Return the [x, y] coordinate for the center point of the cell that contains the specified text.  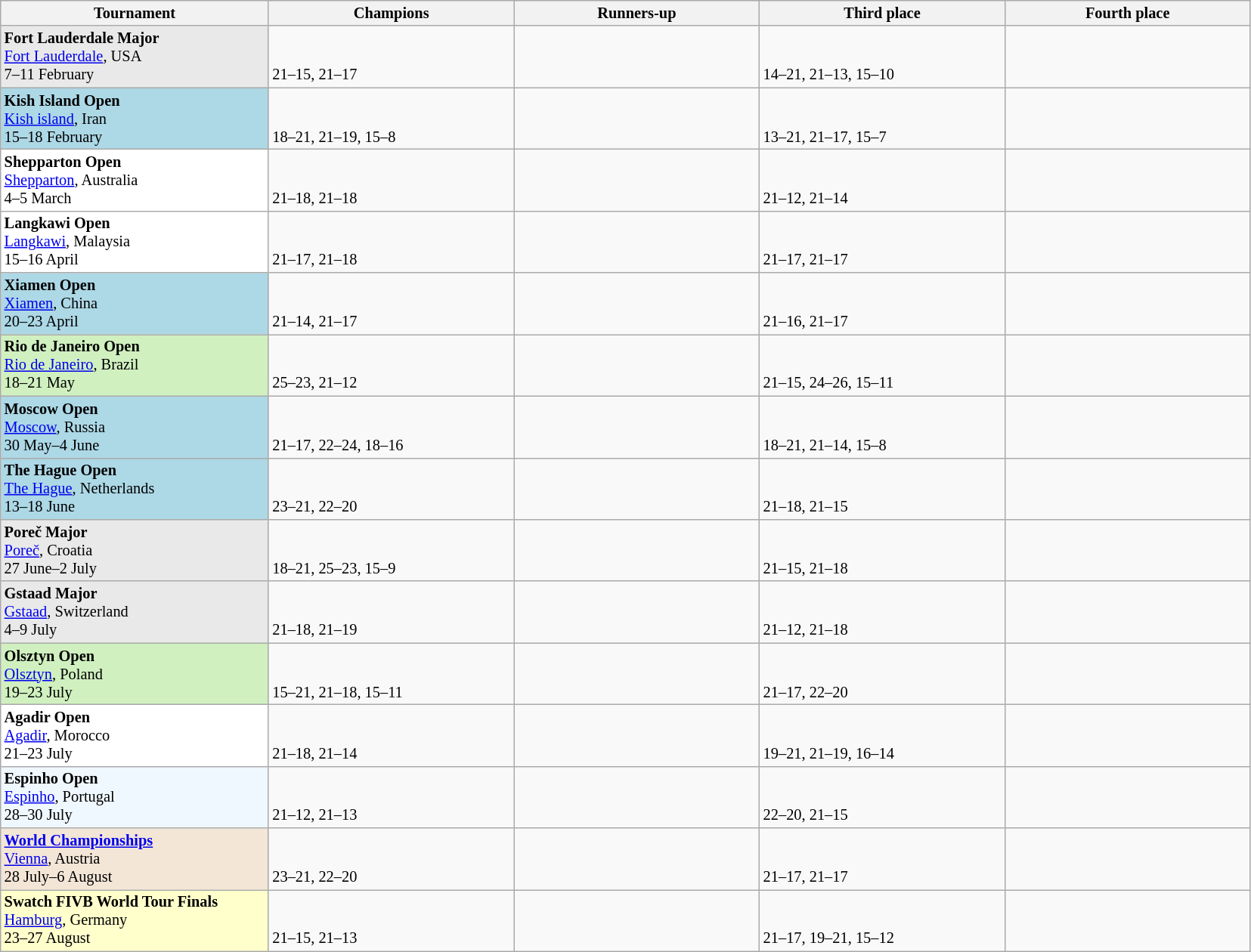
Fort Lauderdale MajorFort Lauderdale, USA7–11 February [135, 57]
21–18, 21–18 [392, 180]
21–12, 21–18 [883, 612]
The Hague OpenThe Hague, Netherlands13–18 June [135, 489]
21–12, 21–14 [883, 180]
21–16, 21–17 [883, 304]
Xiamen OpenXiamen, China20–23 April [135, 304]
18–21, 21–19, 15–8 [392, 119]
21–17, 21–18 [392, 242]
21–17, 22–24, 18–16 [392, 427]
21–18, 21–14 [392, 735]
Agadir OpenAgadir, Morocco21–23 July [135, 735]
21–17, 19–21, 15–12 [883, 920]
13–21, 21–17, 15–7 [883, 119]
Third place [883, 13]
Fourth place [1128, 13]
Shepparton OpenShepparton, Australia4–5 March [135, 180]
21–15, 21–13 [392, 920]
18–21, 21–14, 15–8 [883, 427]
Gstaad MajorGstaad, Switzerland4–9 July [135, 612]
22–20, 21–15 [883, 797]
21–14, 21–17 [392, 304]
Kish Island OpenKish island, Iran15–18 February [135, 119]
Moscow OpenMoscow, Russia30 May–4 June [135, 427]
World ChampionshipsVienna, Austria28 July–6 August [135, 859]
Swatch FIVB World Tour FinalsHamburg, Germany23–27 August [135, 920]
Olsztyn OpenOlsztyn, Poland19–23 July [135, 674]
19–21, 21–19, 16–14 [883, 735]
14–21, 21–13, 15–10 [883, 57]
Runners-up [636, 13]
21–18, 21–15 [883, 489]
Langkawi OpenLangkawi, Malaysia15–16 April [135, 242]
Espinho OpenEspinho, Portugal28–30 July [135, 797]
25–23, 21–12 [392, 365]
Tournament [135, 13]
21–15, 21–18 [883, 550]
21–15, 21–17 [392, 57]
18–21, 25–23, 15–9 [392, 550]
Champions [392, 13]
21–17, 22–20 [883, 674]
21–15, 24–26, 15–11 [883, 365]
21–18, 21–19 [392, 612]
15–21, 21–18, 15–11 [392, 674]
Poreč MajorPoreč, Croatia27 June–2 July [135, 550]
Rio de Janeiro OpenRio de Janeiro, Brazil18–21 May [135, 365]
21–12, 21–13 [392, 797]
